Provide the [x, y] coordinate of the cell's center where the given text is located.  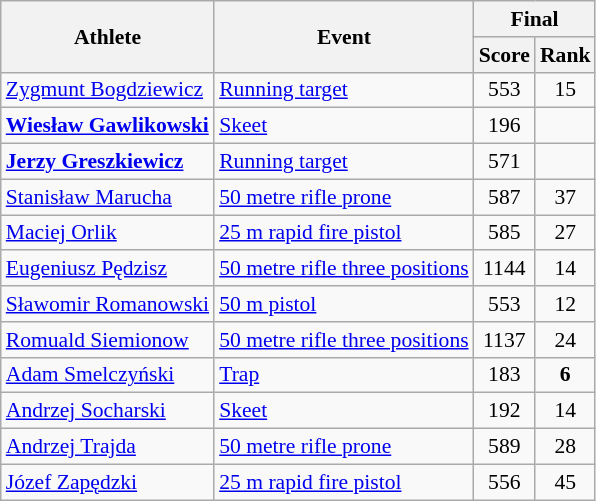
183 [504, 375]
27 [566, 233]
Romuald Siemionow [108, 340]
Final [535, 19]
589 [504, 447]
1137 [504, 340]
Score [504, 55]
587 [504, 197]
585 [504, 233]
196 [504, 126]
556 [504, 482]
50 m pistol [344, 304]
Andrzej Socharski [108, 411]
Wiesław Gawlikowski [108, 126]
Maciej Orlik [108, 233]
Zygmunt Bogdziewicz [108, 90]
Event [344, 36]
Sławomir Romanowski [108, 304]
6 [566, 375]
24 [566, 340]
Eugeniusz Pędzisz [108, 269]
Rank [566, 55]
Józef Zapędzki [108, 482]
Adam Smelczyński [108, 375]
45 [566, 482]
Jerzy Greszkiewicz [108, 162]
1144 [504, 269]
571 [504, 162]
15 [566, 90]
192 [504, 411]
37 [566, 197]
12 [566, 304]
Andrzej Trajda [108, 447]
Stanisław Marucha [108, 197]
Athlete [108, 36]
28 [566, 447]
Trap [344, 375]
